Identify which cell holds the provided text, then report its [x, y] central coordinate. 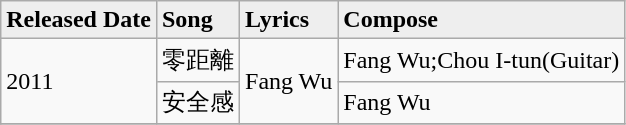
2011 [79, 82]
安全感 [198, 102]
零距離 [198, 60]
Compose [482, 20]
Lyrics [289, 20]
Released Date [79, 20]
Song [198, 20]
Fang Wu;Chou I-tun(Guitar) [482, 60]
